Pinpoint the cell where the given text exists, returning its (x, y) midpoint coordinate. 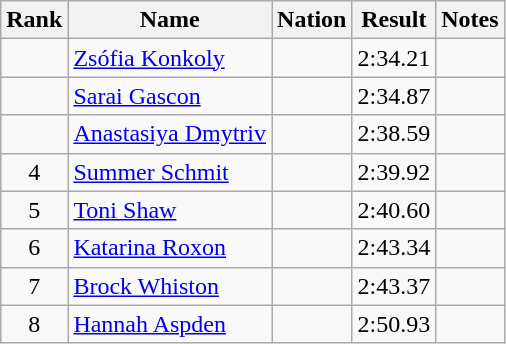
Sarai Gascon (170, 96)
2:40.60 (394, 210)
Result (394, 20)
7 (34, 286)
4 (34, 172)
Summer Schmit (170, 172)
8 (34, 324)
Anastasiya Dmytriv (170, 134)
2:34.87 (394, 96)
Rank (34, 20)
Katarina Roxon (170, 248)
2:50.93 (394, 324)
Brock Whiston (170, 286)
Hannah Aspden (170, 324)
Toni Shaw (170, 210)
Name (170, 20)
6 (34, 248)
2:43.34 (394, 248)
2:43.37 (394, 286)
2:34.21 (394, 58)
2:39.92 (394, 172)
Notes (470, 20)
5 (34, 210)
2:38.59 (394, 134)
Zsófia Konkoly (170, 58)
Nation (312, 20)
